Find where the given text appears and provide that cell's center as [X, Y] coordinate. 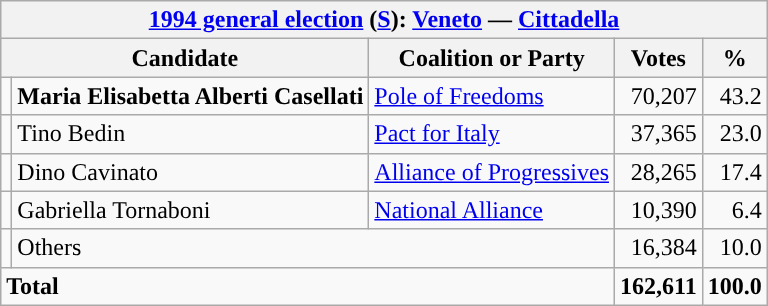
Pole of Freedoms [492, 96]
23.0 [734, 134]
162,611 [659, 286]
Votes [659, 58]
% [734, 58]
17.4 [734, 172]
Total [308, 286]
Alliance of Progressives [492, 172]
10.0 [734, 248]
28,265 [659, 172]
10,390 [659, 210]
100.0 [734, 286]
Candidate [185, 58]
37,365 [659, 134]
43.2 [734, 96]
National Alliance [492, 210]
Maria Elisabetta Alberti Casellati [190, 96]
Others [314, 248]
16,384 [659, 248]
Tino Bedin [190, 134]
Coalition or Party [492, 58]
Dino Cavinato [190, 172]
70,207 [659, 96]
Gabriella Tornaboni [190, 210]
1994 general election (S): Veneto — Cittadella [384, 20]
6.4 [734, 210]
Pact for Italy [492, 134]
